Locate the cell with the specified text and output its (x, y) center coordinate. 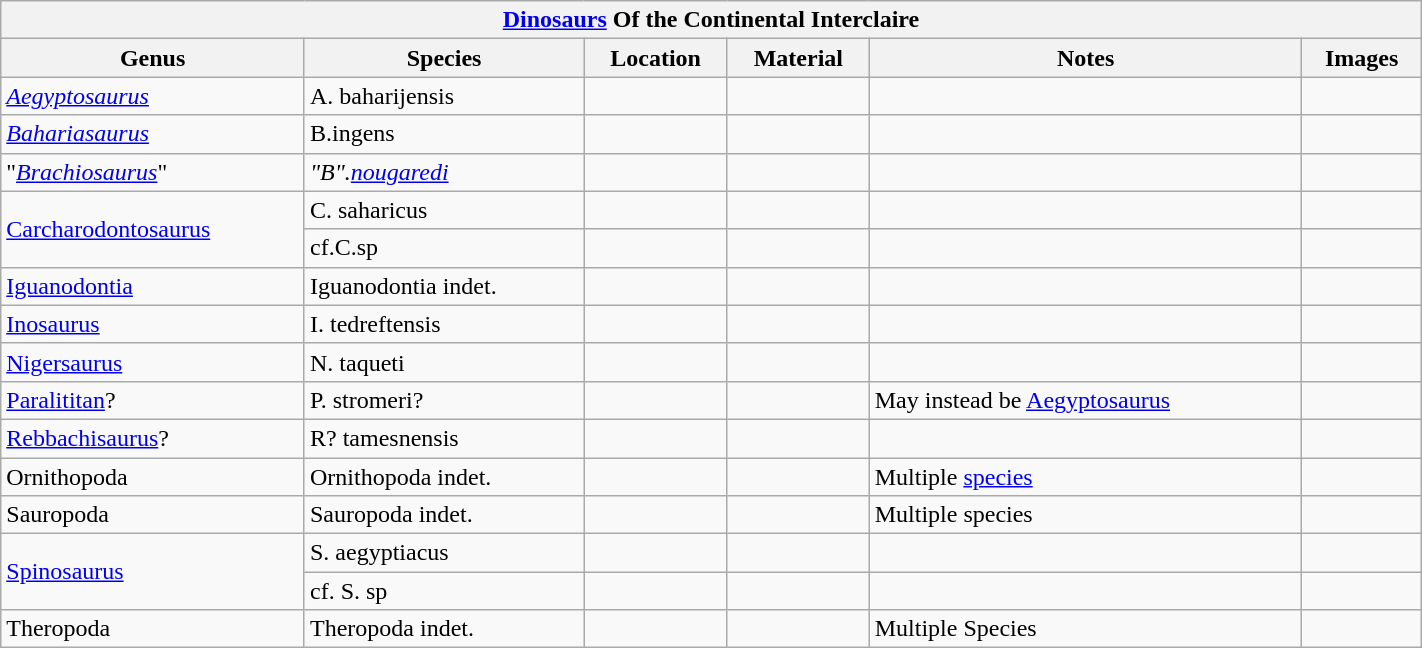
Notes (1086, 58)
Iguanodontia (153, 286)
Spinosaurus (153, 572)
Iguanodontia indet. (444, 286)
N. taqueti (444, 362)
cf. S. sp (444, 591)
Rebbachisaurus? (153, 438)
R? tamesnensis (444, 438)
cf.C.sp (444, 248)
Sauropoda (153, 515)
Ornithopoda indet. (444, 477)
Location (656, 58)
C. saharicus (444, 210)
"Brachiosaurus" (153, 172)
S. aegyptiacus (444, 553)
Species (444, 58)
Bahariasaurus (153, 134)
Paralititan? (153, 400)
Multiple Species (1086, 629)
Theropoda (153, 629)
Inosaurus (153, 324)
Sauropoda indet. (444, 515)
A. baharijensis (444, 96)
Carcharodontosaurus (153, 229)
Dinosaurs Of the Continental Interclaire (711, 20)
I. tedreftensis (444, 324)
Genus (153, 58)
P. stromeri? (444, 400)
Nigersaurus (153, 362)
Theropoda indet. (444, 629)
Ornithopoda (153, 477)
B.ingens (444, 134)
Images (1362, 58)
May instead be Aegyptosaurus (1086, 400)
Aegyptosaurus (153, 96)
Material (798, 58)
"B".nougaredi (444, 172)
